Capture the cell that displays the provided text and extract its [x, y] central coordinate. 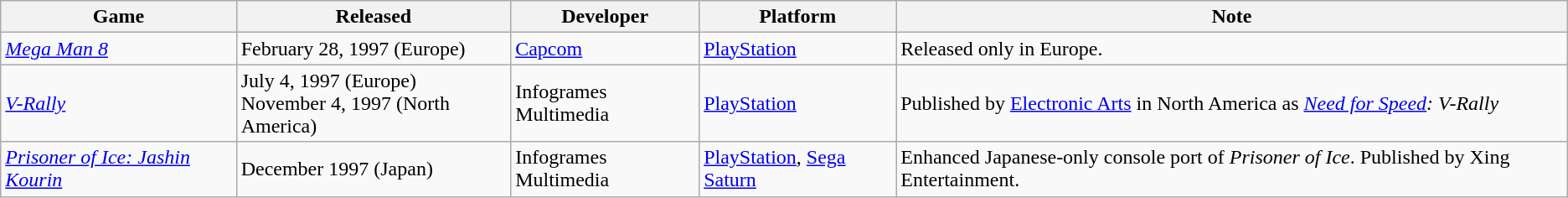
Platform [797, 17]
Developer [605, 17]
Released [374, 17]
December 1997 (Japan) [374, 169]
Enhanced Japanese-only console port of Prisoner of Ice. Published by Xing Entertainment. [1232, 169]
PlayStation, Sega Saturn [797, 169]
V-Rally [119, 103]
Note [1232, 17]
Published by Electronic Arts in North America as Need for Speed: V-Rally [1232, 103]
Released only in Europe. [1232, 49]
Prisoner of Ice: Jashin Kourin [119, 169]
February 28, 1997 (Europe) [374, 49]
Game [119, 17]
Capcom [605, 49]
Mega Man 8 [119, 49]
July 4, 1997 (Europe)November 4, 1997 (North America) [374, 103]
